Return [x, y] of the center of cell containing provided text 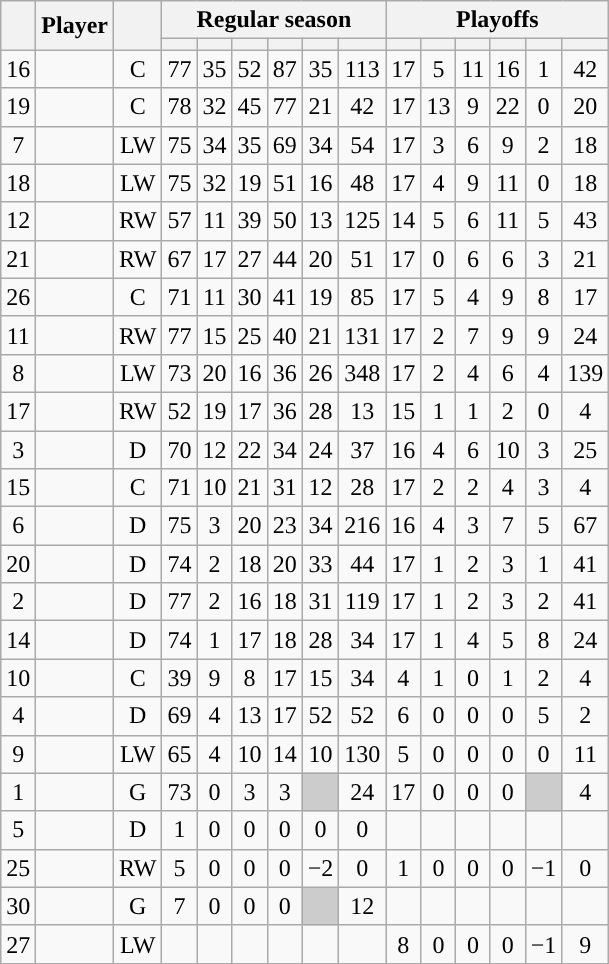
57 [180, 221]
125 [362, 221]
23 [284, 526]
87 [284, 69]
130 [362, 754]
85 [362, 297]
37 [362, 449]
131 [362, 335]
113 [362, 69]
Regular season [274, 20]
40 [284, 335]
70 [180, 449]
Playoffs [498, 20]
48 [362, 183]
50 [284, 221]
54 [362, 145]
43 [586, 221]
139 [586, 373]
−2 [320, 868]
33 [320, 564]
78 [180, 107]
Player [75, 26]
45 [250, 107]
65 [180, 754]
119 [362, 602]
348 [362, 373]
216 [362, 526]
